Find where the given text appears and provide that cell's center as (X, Y) coordinate. 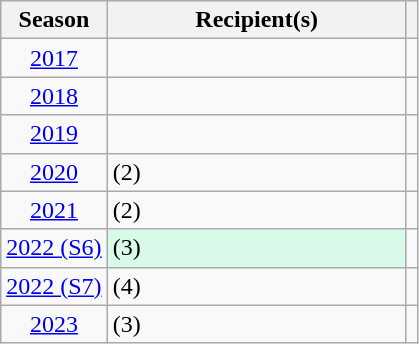
2019 (54, 134)
2020 (54, 172)
2022 (S7) (54, 286)
Recipient(s) (256, 20)
2023 (54, 324)
2021 (54, 210)
(4) (256, 286)
2017 (54, 58)
2018 (54, 96)
Season (54, 20)
2022 (S6) (54, 248)
